Search for the cell housing the specified text and yield its [X, Y] center coordinate. 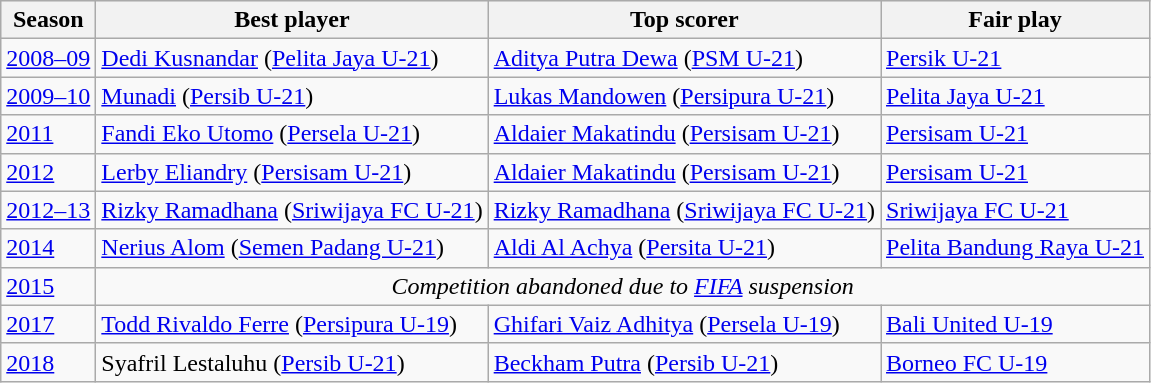
Aldi Al Achya (Persita U-21) [684, 248]
Dedi Kusnandar (Pelita Jaya U-21) [292, 58]
2008–09 [48, 58]
Fandi Eko Utomo (Persela U-21) [292, 134]
Lukas Mandowen (Persipura U-21) [684, 96]
Lerby Eliandry (Persisam U-21) [292, 172]
2014 [48, 248]
Ghifari Vaiz Adhitya (Persela U-19) [684, 324]
Top scorer [684, 20]
Pelita Bandung Raya U-21 [1014, 248]
Fair play [1014, 20]
2012–13 [48, 210]
Competition abandoned due to FIFA suspension [623, 286]
2018 [48, 362]
Todd Rivaldo Ferre (Persipura U-19) [292, 324]
Season [48, 20]
Sriwijaya FC U-21 [1014, 210]
Bali United U-19 [1014, 324]
2017 [48, 324]
Best player [292, 20]
Nerius Alom (Semen Padang U-21) [292, 248]
2015 [48, 286]
2012 [48, 172]
Pelita Jaya U-21 [1014, 96]
Munadi (Persib U-21) [292, 96]
Borneo FC U-19 [1014, 362]
2011 [48, 134]
2009–10 [48, 96]
Aditya Putra Dewa (PSM U-21) [684, 58]
Persik U-21 [1014, 58]
Beckham Putra (Persib U-21) [684, 362]
Syafril Lestaluhu (Persib U-21) [292, 362]
